Scan for the cell matching the given text and deliver its [x, y] coordinate at center. 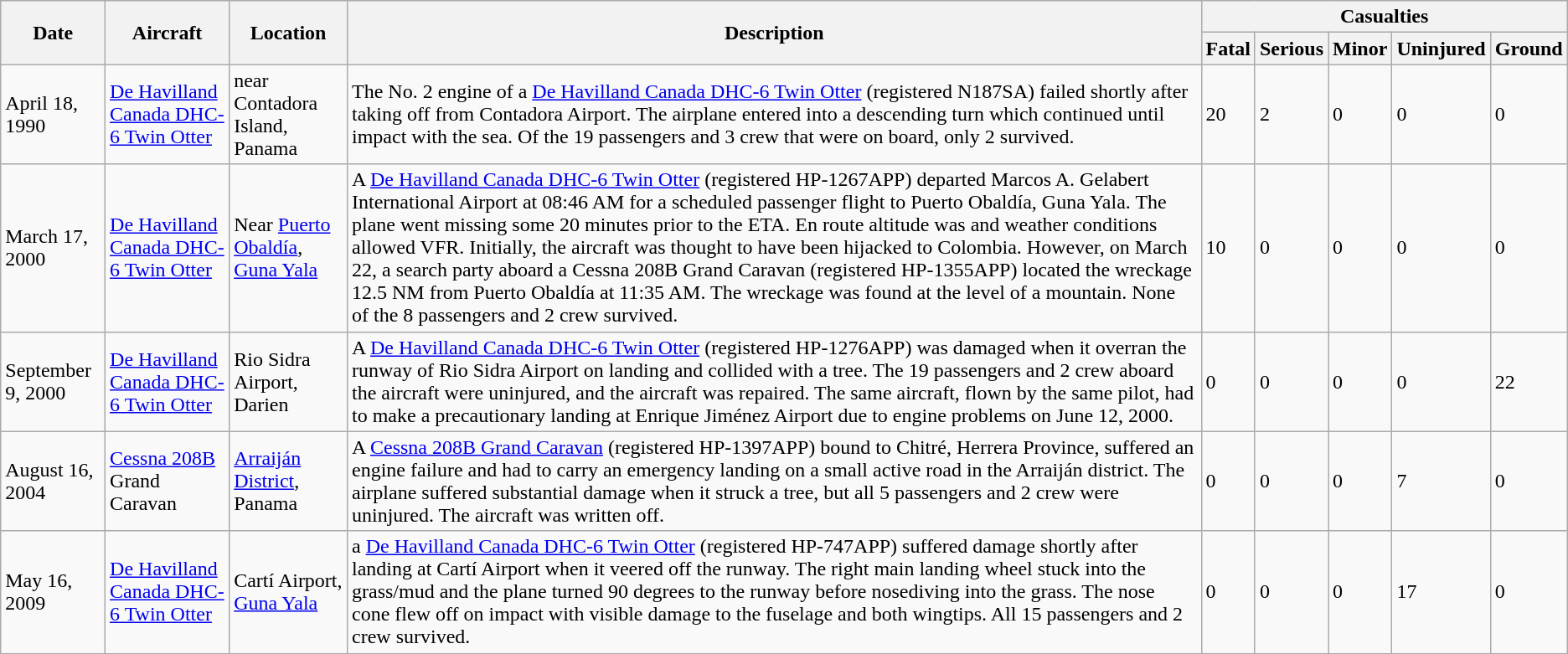
Date [54, 33]
May 16, 2009 [54, 592]
Description [774, 33]
Cessna 208B Grand Caravan [168, 481]
Location [288, 33]
Arraiján District, Panama [288, 481]
Near Puerto Obaldía, Guna Yala [288, 248]
7 [1441, 481]
20 [1228, 114]
Fatal [1228, 49]
22 [1529, 382]
Serious [1292, 49]
Cartí Airport, Guna Yala [288, 592]
Casualties [1384, 17]
April 18, 1990 [54, 114]
Aircraft [168, 33]
August 16, 2004 [54, 481]
Uninjured [1441, 49]
Rio Sidra Airport, Darien [288, 382]
17 [1441, 592]
near Contadora Island, Panama [288, 114]
10 [1228, 248]
2 [1292, 114]
Ground [1529, 49]
September 9, 2000 [54, 382]
Minor [1360, 49]
March 17, 2000 [54, 248]
